Find where the given text appears and provide that cell's center as [x, y] coordinate. 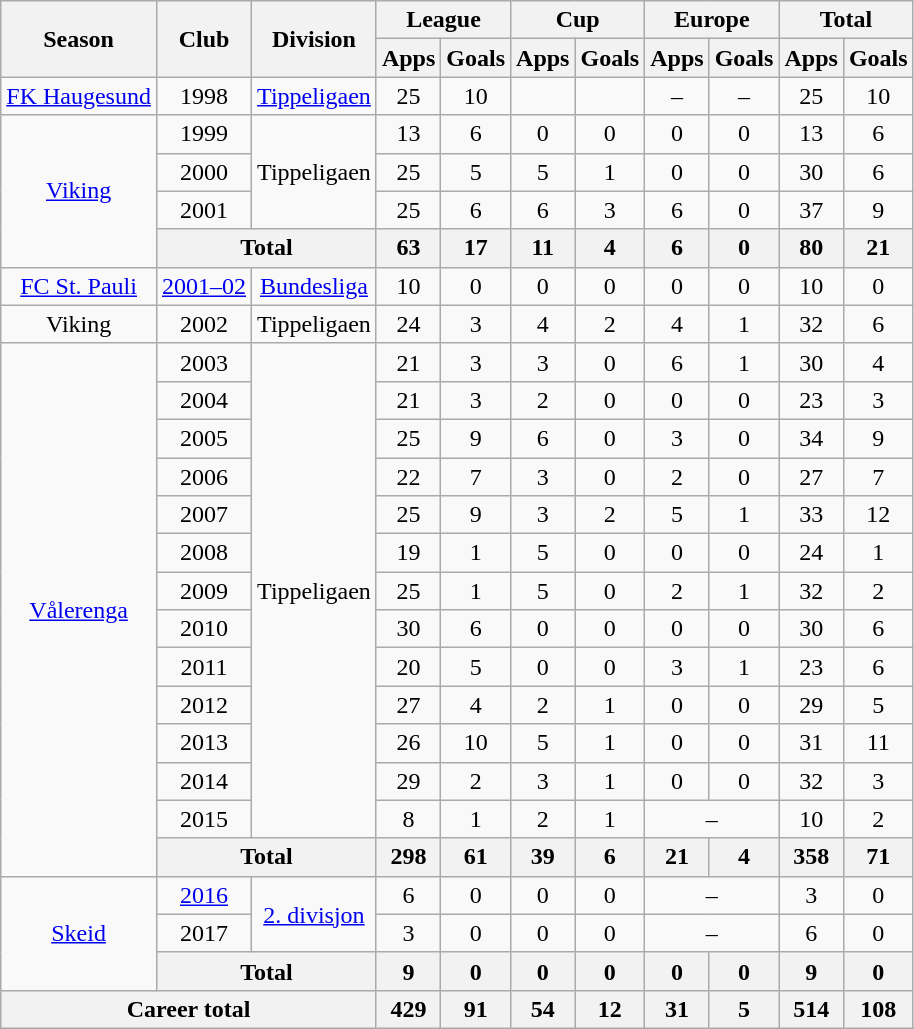
Season [79, 39]
1998 [204, 96]
Bundesliga [314, 286]
2006 [204, 477]
Vålerenga [79, 610]
Club [204, 39]
2007 [204, 515]
League [443, 20]
26 [408, 743]
20 [408, 667]
37 [811, 210]
71 [878, 857]
2008 [204, 553]
2. divisjon [314, 914]
2014 [204, 781]
2017 [204, 933]
2005 [204, 438]
63 [408, 248]
Europe [712, 20]
22 [408, 477]
Division [314, 39]
298 [408, 857]
2015 [204, 819]
Career total [189, 1009]
1999 [204, 134]
33 [811, 515]
2011 [204, 667]
Cup [578, 20]
39 [543, 857]
54 [543, 1009]
2016 [204, 895]
358 [811, 857]
34 [811, 438]
61 [476, 857]
2002 [204, 324]
2004 [204, 400]
19 [408, 553]
2009 [204, 591]
FK Haugesund [79, 96]
Skeid [79, 933]
2013 [204, 743]
2003 [204, 362]
FC St. Pauli [79, 286]
108 [878, 1009]
91 [476, 1009]
2000 [204, 172]
2001 [204, 210]
2001–02 [204, 286]
514 [811, 1009]
8 [408, 819]
2012 [204, 705]
429 [408, 1009]
17 [476, 248]
2010 [204, 629]
80 [811, 248]
